For the text-containing cell, return its midpoint in [x, y] coordinate format. 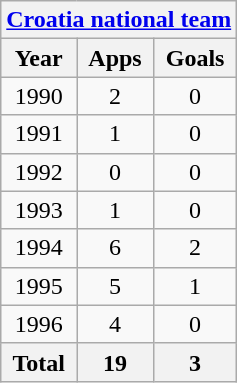
3 [194, 362]
1990 [39, 96]
Apps [116, 58]
1995 [39, 286]
Goals [194, 58]
1991 [39, 134]
6 [116, 248]
Croatia national team [119, 20]
1993 [39, 210]
Total [39, 362]
Year [39, 58]
1994 [39, 248]
19 [116, 362]
5 [116, 286]
1996 [39, 324]
1992 [39, 172]
4 [116, 324]
